Locate the cell with the specified text and output its (X, Y) center coordinate. 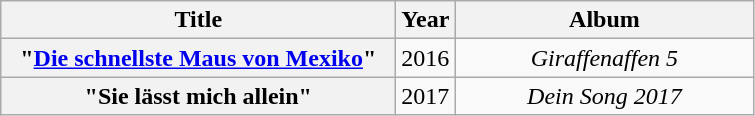
2016 (426, 58)
Dein Song 2017 (604, 96)
Giraffenaffen 5 (604, 58)
Year (426, 20)
"Die schnellste Maus von Mexiko" (198, 58)
2017 (426, 96)
"Sie lässt mich allein" (198, 96)
Album (604, 20)
Title (198, 20)
